Provide the [X, Y] coordinate of the cell's center where the given text is located.  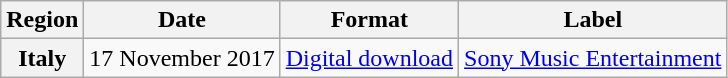
Sony Music Entertainment [593, 58]
Region [42, 20]
Digital download [369, 58]
Date [182, 20]
Italy [42, 58]
17 November 2017 [182, 58]
Format [369, 20]
Label [593, 20]
